Pinpoint the cell where the given text exists, returning its (X, Y) midpoint coordinate. 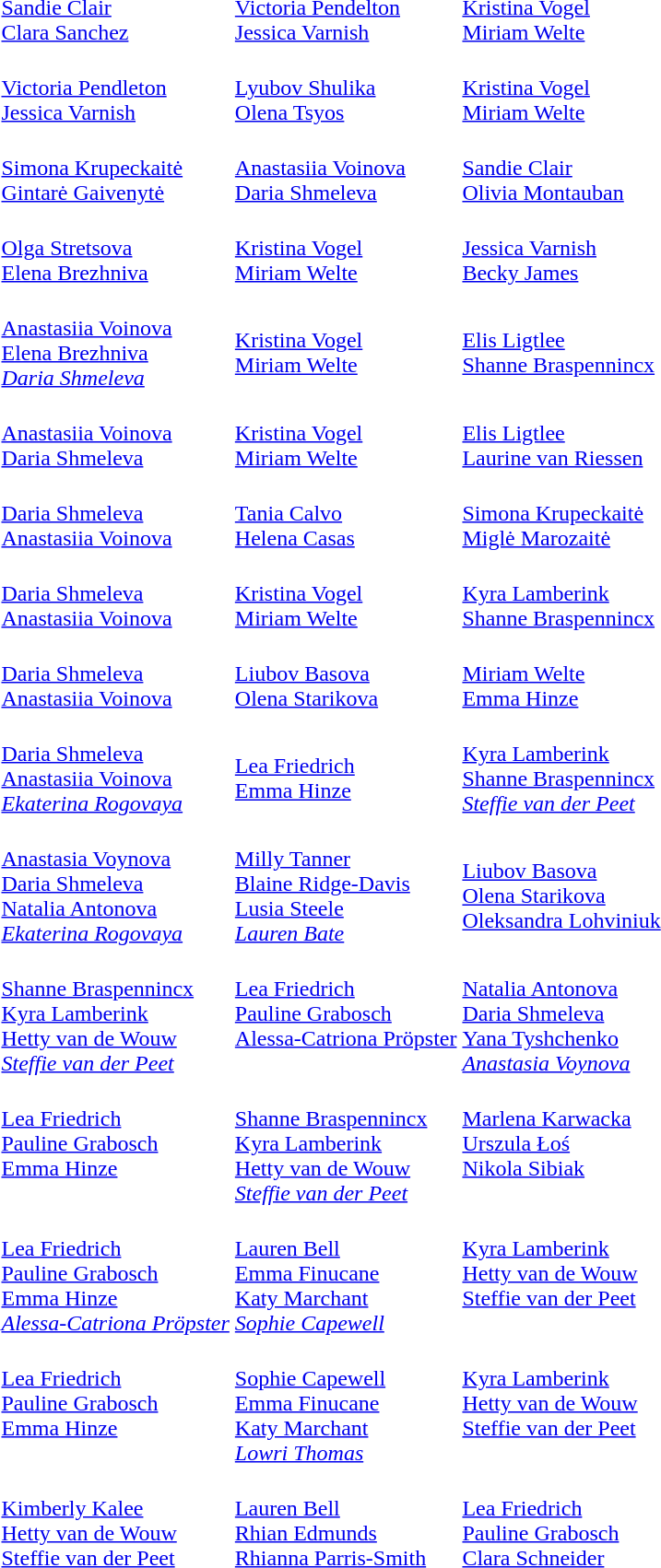
Tania CalvoHelena Casas (346, 513)
Lauren BellEmma FinucaneKaty MarchantSophie Capewell (346, 1273)
Olga Stretsova Elena Brezhniva (115, 248)
Lea FriedrichEmma Hinze (346, 766)
Anastasiia VoinovaElena BrezhnivaDaria Shmeleva (115, 341)
Simona Krupeckaitė Gintarė Gaivenytė (115, 168)
Victoria PendletonJessica Varnish (115, 88)
Lyubov ShulikaOlena Tsyos (346, 88)
Liubov BasovaOlena Starikova (346, 673)
Anastasia VoynovaDaria ShmelevaNatalia AntonovaEkaterina Rogovaya (115, 883)
Lea FriedrichPauline GraboschEmma HinzeAlessa-Catriona Pröpster (115, 1273)
Daria ShmelevaAnastasiia VoinovaEkaterina Rogovaya (115, 766)
Lea FriedrichPauline GraboschAlessa-Catriona Pröpster (346, 1013)
Milly TannerBlaine Ridge-DavisLusia SteeleLauren Bate (346, 883)
Sophie CapewellEmma FinucaneKaty MarchantLowri Thomas (346, 1403)
